Output the [X, Y] coordinate of the center of the cell containing the given text.  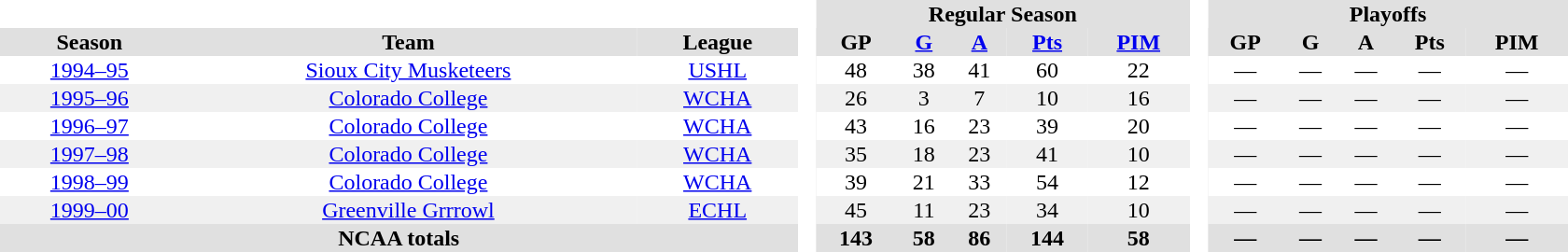
34 [1047, 210]
1999–00 [90, 210]
48 [856, 70]
Playoffs [1388, 14]
Team [409, 42]
18 [924, 154]
Sioux City Musketeers [409, 70]
43 [856, 126]
3 [924, 98]
21 [924, 182]
1996–97 [90, 126]
144 [1047, 238]
22 [1139, 70]
33 [980, 182]
35 [856, 154]
NCAA totals [399, 238]
Regular Season [1002, 14]
54 [1047, 182]
1994–95 [90, 70]
143 [856, 238]
11 [924, 210]
1997–98 [90, 154]
20 [1139, 126]
Season [90, 42]
League [717, 42]
1998–99 [90, 182]
USHL [717, 70]
12 [1139, 182]
60 [1047, 70]
26 [856, 98]
86 [980, 238]
Greenville Grrrowl [409, 210]
38 [924, 70]
7 [980, 98]
1995–96 [90, 98]
45 [856, 210]
ECHL [717, 210]
